Return (X, Y) of the center of cell containing provided text 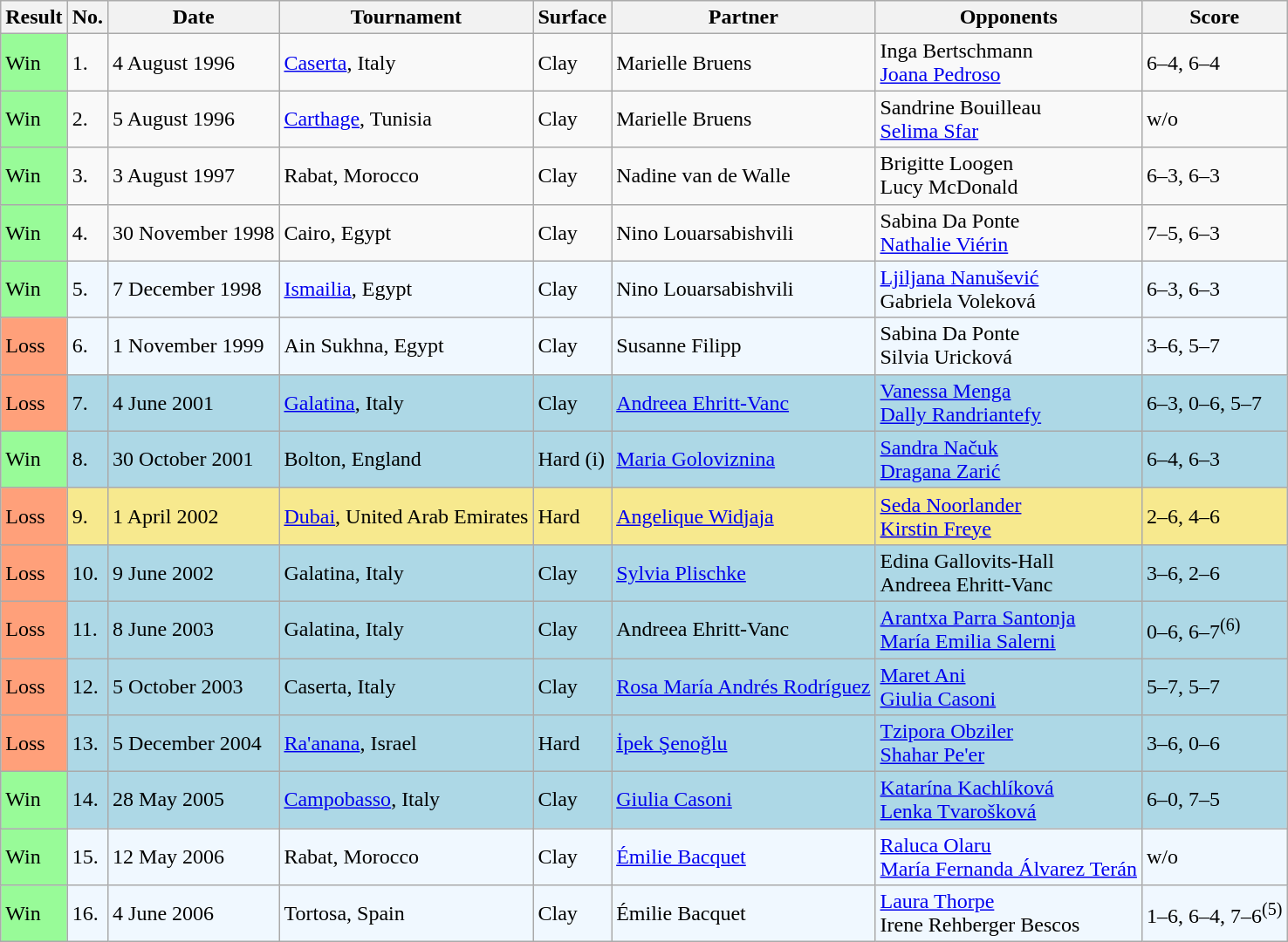
5. (87, 290)
Sandrine Bouilleau Selima Sfar (1009, 119)
30 November 1998 (194, 232)
1. (87, 63)
9 June 2002 (194, 572)
Sabina Da Ponte Nathalie Viérin (1009, 232)
2–6, 4–6 (1214, 516)
No. (87, 17)
3–6, 2–6 (1214, 572)
Score (1214, 17)
7–5, 6–3 (1214, 232)
16. (87, 914)
3 August 1997 (194, 176)
7. (87, 403)
Opponents (1009, 17)
Tzipora Obziler Shahar Pe'er (1009, 743)
Tournament (407, 17)
8 June 2003 (194, 630)
Laura Thorpe Irene Rehberger Bescos (1009, 914)
6–4, 6–4 (1214, 63)
Carthage, Tunisia (407, 119)
4 August 1996 (194, 63)
6–3, 0–6, 5–7 (1214, 403)
30 October 2001 (194, 459)
Raluca Olaru María Fernanda Álvarez Terán (1009, 857)
Surface (572, 17)
0–6, 6–7(6) (1214, 630)
Brigitte Loogen Lucy McDonald (1009, 176)
Bolton, England (407, 459)
Cairo, Egypt (407, 232)
5 August 1996 (194, 119)
1–6, 6–4, 7–6(5) (1214, 914)
9. (87, 516)
3. (87, 176)
6. (87, 345)
1 November 1999 (194, 345)
5 October 2003 (194, 686)
Nadine van de Walle (743, 176)
Sylvia Plischke (743, 572)
12. (87, 686)
4 June 2006 (194, 914)
11. (87, 630)
Dubai, United Arab Emirates (407, 516)
28 May 2005 (194, 801)
Sabina Da Ponte Silvia Uricková (1009, 345)
1 April 2002 (194, 516)
5–7, 5–7 (1214, 686)
Seda Noorlander Kirstin Freye (1009, 516)
Maret Ani Giulia Casoni (1009, 686)
Campobasso, Italy (407, 801)
Ismailia, Egypt (407, 290)
Susanne Filipp (743, 345)
13. (87, 743)
Inga Bertschmann Joana Pedroso (1009, 63)
15. (87, 857)
6–4, 6–3 (1214, 459)
Tortosa, Spain (407, 914)
Edina Gallovits-Hall Andreea Ehritt-Vanc (1009, 572)
3–6, 0–6 (1214, 743)
Date (194, 17)
12 May 2006 (194, 857)
Vanessa Menga Dally Randriantefy (1009, 403)
4 June 2001 (194, 403)
5 December 2004 (194, 743)
Partner (743, 17)
Giulia Casoni (743, 801)
Ain Sukhna, Egypt (407, 345)
Ra'anana, Israel (407, 743)
6–0, 7–5 (1214, 801)
Hard (i) (572, 459)
Rosa María Andrés Rodríguez (743, 686)
Ljiljana Nanušević Gabriela Voleková (1009, 290)
4. (87, 232)
İpek Şenoğlu (743, 743)
Result (34, 17)
10. (87, 572)
7 December 1998 (194, 290)
3–6, 5–7 (1214, 345)
Sandra Načuk Dragana Zarić (1009, 459)
8. (87, 459)
Arantxa Parra Santonja María Emilia Salerni (1009, 630)
Angelique Widjaja (743, 516)
2. (87, 119)
14. (87, 801)
Katarína Kachlíková Lenka Tvarošková (1009, 801)
Maria Goloviznina (743, 459)
